Locate the cell with the specified text and output its [X, Y] center coordinate. 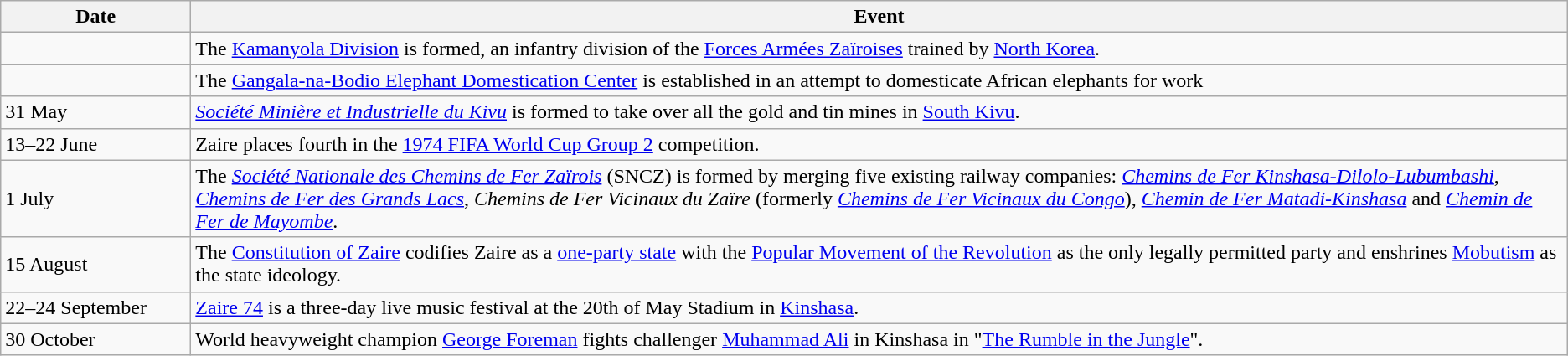
Société Minière et Industrielle du Kivu is formed to take over all the gold and tin mines in South Kivu. [879, 112]
The Gangala-na-Bodio Elephant Domestication Center is established in an attempt to domesticate African elephants for work [879, 80]
30 October [95, 339]
The Kamanyola Division is formed, an infantry division of the Forces Armées Zaïroises trained by North Korea. [879, 49]
World heavyweight champion George Foreman fights challenger Muhammad Ali in Kinshasa in "The Rumble in the Jungle". [879, 339]
Zaire places fourth in the 1974 FIFA World Cup Group 2 competition. [879, 144]
Date [95, 17]
Event [879, 17]
Zaire 74 is a three-day live music festival at the 20th of May Stadium in Kinshasa. [879, 307]
31 May [95, 112]
22–24 September [95, 307]
13–22 June [95, 144]
15 August [95, 265]
1 July [95, 199]
